Return [X, Y] of the center of cell containing provided text 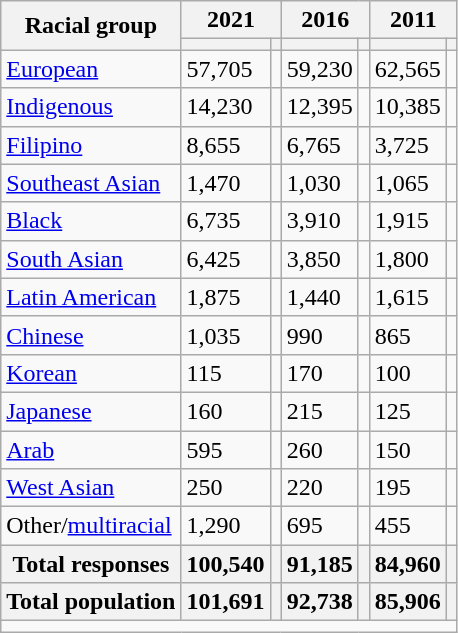
West Asian [91, 488]
2011 [413, 20]
1,615 [408, 297]
Korean [91, 373]
59,230 [320, 69]
215 [320, 411]
101,691 [226, 602]
1,440 [320, 297]
2021 [231, 20]
455 [408, 526]
Arab [91, 449]
2016 [325, 20]
3,725 [408, 145]
Chinese [91, 335]
1,030 [320, 183]
84,960 [408, 564]
150 [408, 449]
195 [408, 488]
14,230 [226, 107]
6,735 [226, 221]
92,738 [320, 602]
1,035 [226, 335]
1,800 [408, 259]
1,470 [226, 183]
100,540 [226, 564]
695 [320, 526]
Filipino [91, 145]
865 [408, 335]
1,875 [226, 297]
595 [226, 449]
100 [408, 373]
Total population [91, 602]
South Asian [91, 259]
12,395 [320, 107]
Total responses [91, 564]
Other/multiracial [91, 526]
170 [320, 373]
10,385 [408, 107]
1,290 [226, 526]
3,850 [320, 259]
3,910 [320, 221]
6,425 [226, 259]
62,565 [408, 69]
990 [320, 335]
Racial group [91, 26]
250 [226, 488]
91,185 [320, 564]
6,765 [320, 145]
Black [91, 221]
220 [320, 488]
85,906 [408, 602]
1,065 [408, 183]
260 [320, 449]
Southeast Asian [91, 183]
European [91, 69]
115 [226, 373]
160 [226, 411]
57,705 [226, 69]
8,655 [226, 145]
Indigenous [91, 107]
1,915 [408, 221]
Latin American [91, 297]
125 [408, 411]
Japanese [91, 411]
